Search for the cell housing the specified text and yield its (x, y) center coordinate. 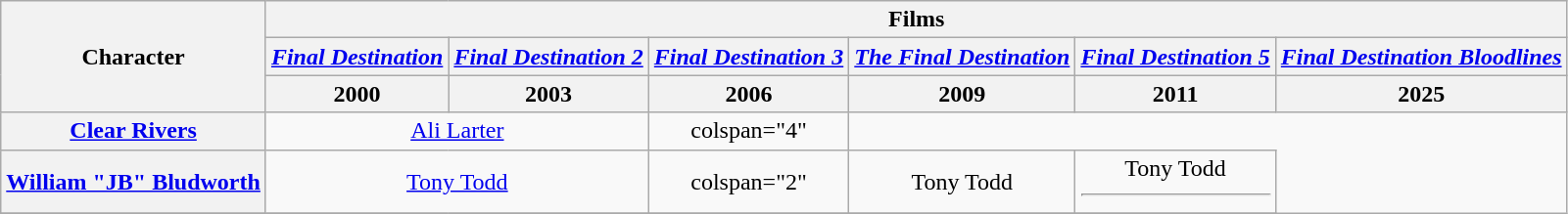
Final Destination 3 (748, 57)
Final Destination Bloodlines (1421, 57)
Films (917, 20)
2011 (1175, 94)
colspan="2" (748, 182)
Clear Rivers (133, 131)
Final Destination 5 (1175, 57)
William "JB" Bludworth (133, 182)
2000 (356, 94)
Character (133, 57)
2009 (962, 94)
The Final Destination (962, 57)
Final Destination (356, 57)
2025 (1421, 94)
2006 (748, 94)
Ali Larter (456, 131)
colspan="4" (748, 131)
2003 (548, 94)
Final Destination 2 (548, 57)
